Extract the [x, y] coordinate from the center of the cell holding the provided text.  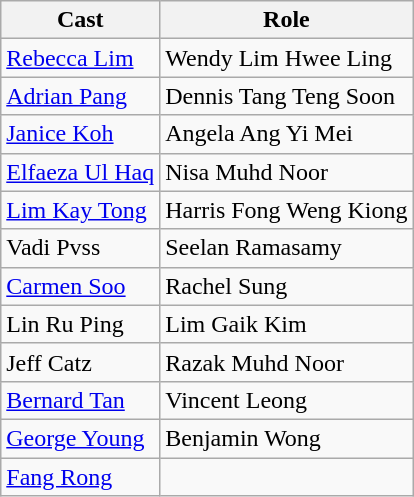
Razak Muhd Noor [286, 362]
Rachel Sung [286, 286]
Vadi Pvss [80, 248]
Lim Gaik Kim [286, 324]
Nisa Muhd Noor [286, 172]
Rebecca Lim [80, 58]
Elfaeza Ul Haq [80, 172]
Carmen Soo [80, 286]
Jeff Catz [80, 362]
Wendy Lim Hwee Ling [286, 58]
Vincent Leong [286, 400]
Dennis Tang Teng Soon [286, 96]
Lim Kay Tong [80, 210]
Benjamin Wong [286, 438]
Role [286, 20]
Fang Rong [80, 477]
Adrian Pang [80, 96]
Harris Fong Weng Kiong [286, 210]
Angela Ang Yi Mei [286, 134]
Seelan Ramasamy [286, 248]
Bernard Tan [80, 400]
Janice Koh [80, 134]
George Young [80, 438]
Lin Ru Ping [80, 324]
Cast [80, 20]
